Detect which cell encompasses the target text, then output its (x, y) center coordinate. 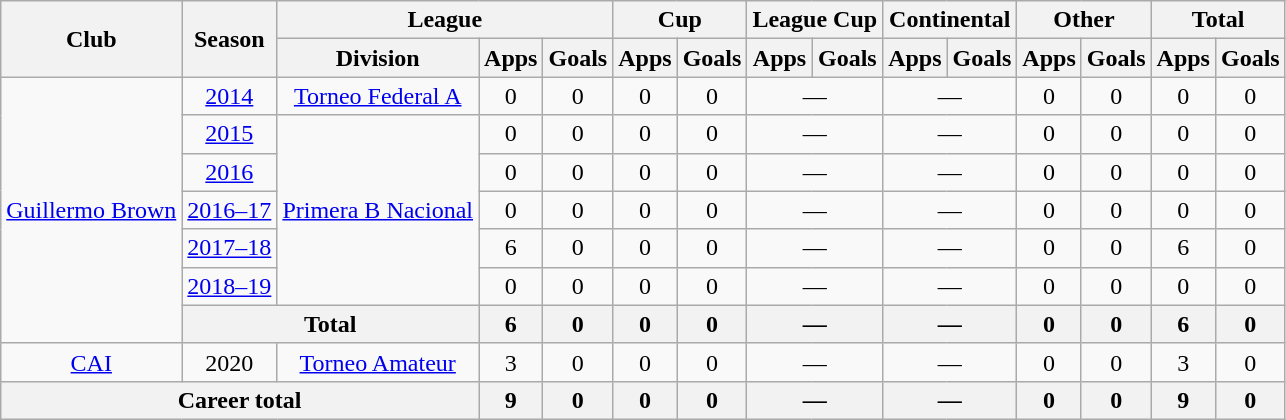
Season (230, 39)
Other (1084, 20)
CAI (92, 362)
Guillermo Brown (92, 210)
2016 (230, 172)
Cup (680, 20)
2018–19 (230, 286)
2015 (230, 134)
2020 (230, 362)
Primera B Nacional (378, 210)
League Cup (815, 20)
Torneo Amateur (378, 362)
2017–18 (230, 248)
Continental (950, 20)
2014 (230, 96)
Division (378, 58)
Club (92, 39)
League (445, 20)
Career total (240, 400)
2016–17 (230, 210)
Torneo Federal A (378, 96)
